Locate the cell with the specified text and output its (x, y) center coordinate. 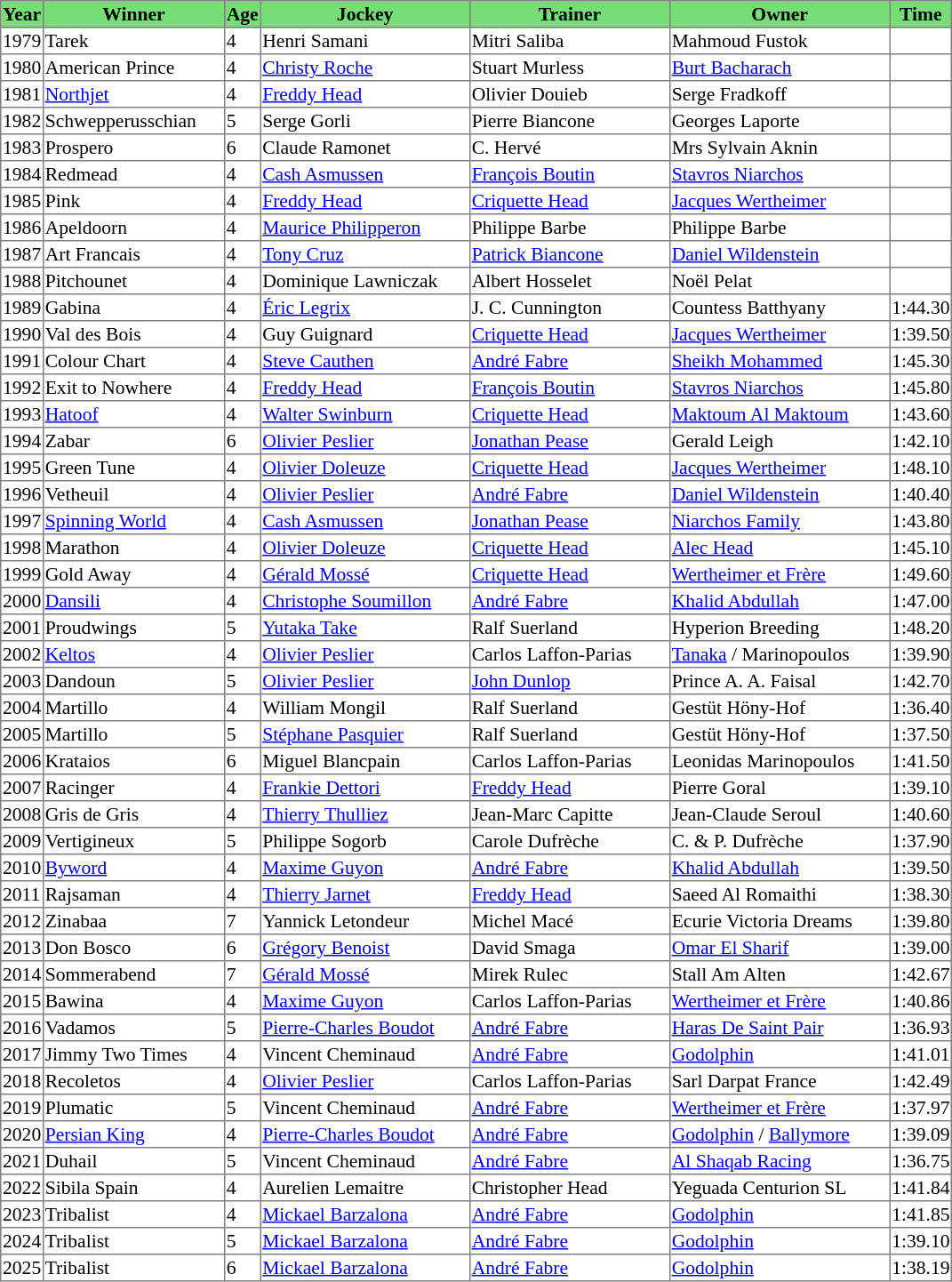
Al Shaqab Racing (780, 1161)
1982 (22, 121)
2015 (22, 1001)
Stall Am Alten (780, 974)
Pierre Goral (780, 788)
1997 (22, 521)
Schwepperusschian (133, 121)
2003 (22, 681)
Albert Hosselet (569, 281)
1:44.30 (921, 308)
Sarl Darpat France (780, 1081)
1:42.10 (921, 441)
Val des Bois (133, 334)
Stéphane Pasquier (365, 734)
C. Hervé (569, 148)
1981 (22, 94)
1:42.70 (921, 681)
Green Tune (133, 468)
Grégory Benoist (365, 948)
Ecurie Victoria Dreams (780, 921)
2005 (22, 734)
Mahmoud Fustok (780, 41)
Trainer (569, 14)
Serge Gorli (365, 121)
1:38.30 (921, 894)
1:39.09 (921, 1134)
1998 (22, 548)
1:39.80 (921, 921)
J. C. Cunnington (569, 308)
Michel Macé (569, 921)
2007 (22, 788)
Pink (133, 201)
Walter Swinburn (365, 414)
Serge Fradkoff (780, 94)
1:45.80 (921, 388)
Mitri Saliba (569, 41)
1:39.00 (921, 948)
Jean-Marc Capitte (569, 814)
2008 (22, 814)
2012 (22, 921)
Patrick Biancone (569, 254)
Gold Away (133, 574)
1984 (22, 174)
Colour Chart (133, 361)
Omar El Sharif (780, 948)
Stuart Murless (569, 68)
Countess Batthyany (780, 308)
1:37.97 (921, 1108)
Byword (133, 868)
Éric Legrix (365, 308)
1:41.85 (921, 1214)
Vetheuil (133, 494)
Yeguada Centurion SL (780, 1188)
Dandoun (133, 681)
Racinger (133, 788)
1979 (22, 41)
Gabina (133, 308)
Yutaka Take (365, 628)
Dansili (133, 601)
1:40.40 (921, 494)
2016 (22, 1028)
Age (242, 14)
Noël Pelat (780, 281)
1:47.00 (921, 601)
Thierry Thulliez (365, 814)
2009 (22, 841)
1:41.84 (921, 1188)
1:45.10 (921, 548)
Tanaka / Marinopoulos (780, 654)
Niarchos Family (780, 521)
Time (921, 14)
1:36.75 (921, 1161)
1994 (22, 441)
C. & P. Dufrèche (780, 841)
Plumatic (133, 1108)
David Smaga (569, 948)
Vadamos (133, 1028)
Zinabaa (133, 921)
Northjet (133, 94)
Philippe Sogorb (365, 841)
1:42.67 (921, 974)
1:48.20 (921, 628)
Guy Guignard (365, 334)
Sibila Spain (133, 1188)
1:38.19 (921, 1268)
1999 (22, 574)
Vertigineux (133, 841)
1985 (22, 201)
Hatoof (133, 414)
Mirek Rulec (569, 974)
1:41.50 (921, 761)
2011 (22, 894)
Dominique Lawniczak (365, 281)
2010 (22, 868)
1:41.01 (921, 1054)
Apeldoorn (133, 228)
2025 (22, 1268)
2000 (22, 601)
Aurelien Lemaitre (365, 1188)
2022 (22, 1188)
1980 (22, 68)
Jean-Claude Seroul (780, 814)
Jockey (365, 14)
Prince A. A. Faisal (780, 681)
Hyperion Breeding (780, 628)
Pitchounet (133, 281)
1992 (22, 388)
Christopher Head (569, 1188)
Christy Roche (365, 68)
Redmead (133, 174)
Pierre Biancone (569, 121)
Prospero (133, 148)
Tarek (133, 41)
1:36.93 (921, 1028)
Haras De Saint Pair (780, 1028)
1988 (22, 281)
Krataios (133, 761)
Year (22, 14)
Steve Cauthen (365, 361)
Tony Cruz (365, 254)
Carole Dufrèche (569, 841)
Winner (133, 14)
Owner (780, 14)
2004 (22, 708)
Marathon (133, 548)
Georges Laporte (780, 121)
Sommerabend (133, 974)
William Mongil (365, 708)
1:37.50 (921, 734)
1:43.80 (921, 521)
Miguel Blancpain (365, 761)
2018 (22, 1081)
Keltos (133, 654)
Bawina (133, 1001)
2020 (22, 1134)
1:36.40 (921, 708)
1:40.86 (921, 1001)
2024 (22, 1241)
1995 (22, 468)
Persian King (133, 1134)
Yannick Letondeur (365, 921)
Saeed Al Romaithi (780, 894)
Maktoum Al Maktoum (780, 414)
Gris de Gris (133, 814)
2023 (22, 1214)
Recoletos (133, 1081)
1:39.90 (921, 654)
1:42.49 (921, 1081)
Mrs Sylvain Aknin (780, 148)
Spinning World (133, 521)
1989 (22, 308)
Alec Head (780, 548)
2013 (22, 948)
1:45.30 (921, 361)
American Prince (133, 68)
Zabar (133, 441)
1:37.90 (921, 841)
1991 (22, 361)
Godolphin / Ballymore (780, 1134)
Jimmy Two Times (133, 1054)
Gerald Leigh (780, 441)
1:48.10 (921, 468)
2014 (22, 974)
1987 (22, 254)
1996 (22, 494)
Proudwings (133, 628)
1:40.60 (921, 814)
1990 (22, 334)
Claude Ramonet (365, 148)
1:43.60 (921, 414)
Art Francais (133, 254)
2002 (22, 654)
1986 (22, 228)
Burt Bacharach (780, 68)
Christophe Soumillon (365, 601)
John Dunlop (569, 681)
1983 (22, 148)
Henri Samani (365, 41)
1:49.60 (921, 574)
Olivier Douieb (569, 94)
Sheikh Mohammed (780, 361)
2017 (22, 1054)
Don Bosco (133, 948)
2006 (22, 761)
Rajsaman (133, 894)
1993 (22, 414)
2021 (22, 1161)
Frankie Dettori (365, 788)
Leonidas Marinopoulos (780, 761)
Maurice Philipperon (365, 228)
Exit to Nowhere (133, 388)
Duhail (133, 1161)
2001 (22, 628)
2019 (22, 1108)
Thierry Jarnet (365, 894)
